Determine the (X, Y) coordinate at the center of the cell enclosing the given text.  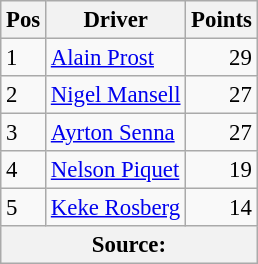
Pos (24, 20)
Nelson Piquet (116, 170)
Ayrton Senna (116, 133)
Nigel Mansell (116, 95)
14 (222, 208)
1 (24, 58)
29 (222, 58)
Source: (129, 245)
19 (222, 170)
Points (222, 20)
3 (24, 133)
Keke Rosberg (116, 208)
Driver (116, 20)
5 (24, 208)
4 (24, 170)
2 (24, 95)
Alain Prost (116, 58)
